Capture the cell that displays the provided text and extract its [x, y] central coordinate. 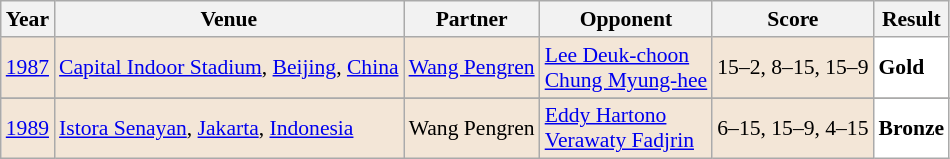
Eddy Hartono Verawaty Fadjrin [626, 128]
Lee Deuk-choon Chung Myung-hee [626, 68]
Bronze [911, 128]
Istora Senayan, Jakarta, Indonesia [229, 128]
1989 [28, 128]
Opponent [626, 19]
Gold [911, 68]
Partner [472, 19]
Result [911, 19]
Capital Indoor Stadium, Beijing, China [229, 68]
15–2, 8–15, 15–9 [792, 68]
1987 [28, 68]
Score [792, 19]
6–15, 15–9, 4–15 [792, 128]
Year [28, 19]
Venue [229, 19]
